Provide the (x, y) coordinate of the cell's center where the given text is located.  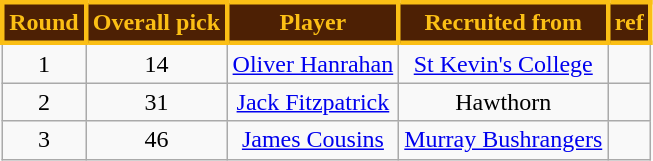
14 (156, 63)
Oliver Hanrahan (313, 63)
Recruited from (504, 22)
St Kevin's College (504, 63)
James Cousins (313, 140)
Overall pick (156, 22)
3 (44, 140)
Hawthorn (504, 102)
Jack Fitzpatrick (313, 102)
ref (630, 22)
1 (44, 63)
2 (44, 102)
Round (44, 22)
31 (156, 102)
Player (313, 22)
46 (156, 140)
Murray Bushrangers (504, 140)
